Extract the (X, Y) coordinate from the center of the cell holding the provided text.  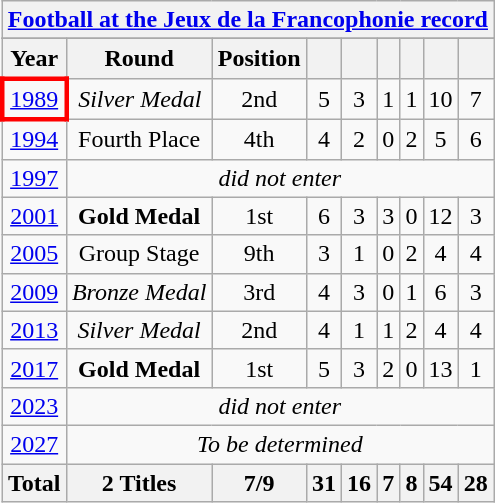
2027 (34, 444)
1997 (34, 178)
2023 (34, 406)
Football at the Jeux de la Francophonie record (248, 20)
Round (139, 59)
Total (34, 483)
9th (259, 254)
28 (476, 483)
3rd (259, 292)
31 (324, 483)
10 (440, 98)
4th (259, 139)
2001 (34, 216)
1989 (34, 98)
Fourth Place (139, 139)
54 (440, 483)
Bronze Medal (139, 292)
2017 (34, 368)
1994 (34, 139)
2013 (34, 330)
13 (440, 368)
2009 (34, 292)
16 (358, 483)
Year (34, 59)
12 (440, 216)
Position (259, 59)
Group Stage (139, 254)
8 (412, 483)
To be determined (280, 444)
2 Titles (139, 483)
2005 (34, 254)
7/9 (259, 483)
